Pinpoint the cell where the given text exists, returning its [X, Y] midpoint coordinate. 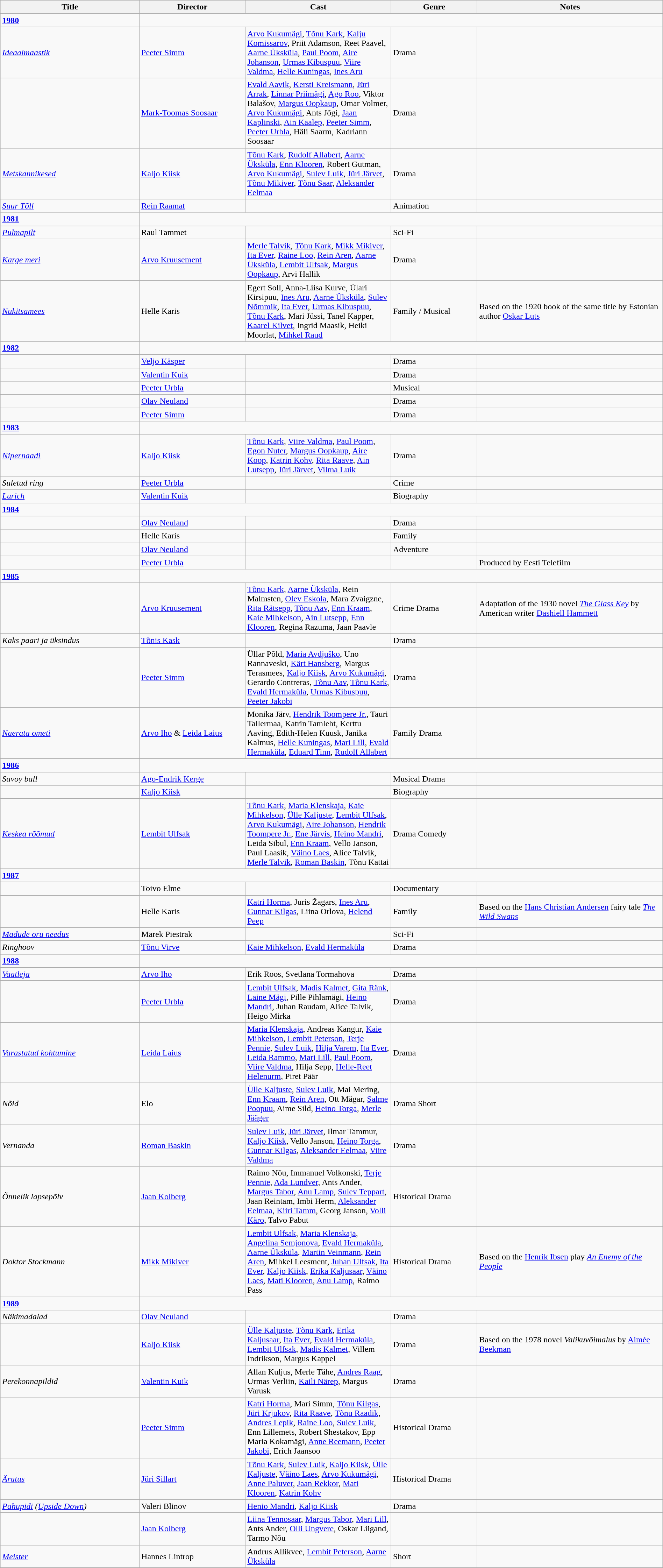
Valeri Blinov [192, 1506]
Tõnis Kask [192, 640]
Title [70, 7]
Ago-Endrik Kerge [192, 779]
Nipernaadi [70, 455]
1988 [70, 961]
Veljo Käsper [192, 361]
Musical [434, 388]
Adventure [434, 549]
Nukitsamees [70, 311]
Doktor Stockmann [70, 1262]
Erik Roos, Svetlana Tormahova [318, 974]
Arvo Iho & Leida Laius [192, 733]
Based on the 1920 book of the same title by Estonian author Oskar Luts [570, 311]
Mikk Mikiver [192, 1262]
Nõid [70, 1103]
Sulev Luik, Jüri Järvet, Ilmar Tammur, Kaljo Kiisk, Vello Janson, Heino Torga, Gunnar Kilgas, Aleksander Eelmaa, Viire Valdma [318, 1145]
Kaks paari ja üksindus [70, 640]
1981 [70, 219]
Leida Laius [192, 1052]
Õnnelik lapsepõlv [70, 1196]
Metskannikesed [70, 174]
Suur Tõll [70, 206]
Crime [434, 483]
Henio Mandri, Kaljo Kiisk [318, 1506]
Varastatud kohtumine [70, 1052]
Pahupidi (Upside Down) [70, 1506]
Madude oru needus [70, 934]
Savoy ball [70, 779]
Vernanda [70, 1145]
Pulmapilt [70, 232]
Kaie Mihkelson, Evald Hermaküla [318, 947]
Elo [192, 1103]
1984 [70, 509]
Tõnu Kark, Sulev Luik, Kaljo Kiisk, Ülle Kaljuste, Väino Laes, Arvo Kukumägi, Anne Paluver, Jaan Rekkor, Mati Klooren, Katrin Kohv [318, 1478]
Ülle Kaljuste, Tõnu Kark, Erika Kaljusaar, Ita Ever, Evald Hermaküla, Lembit Ulfsak, Madis Kalmet, Villem Indrikson, Margus Kappel [318, 1344]
Based on the Hans Christian Andersen fairy tale The Wild Swans [570, 911]
Musical Drama [434, 779]
Family Drama [434, 733]
Lembit Ulfsak, Madis Kalmet, Gita Ränk, Laine Mägi, Pille Pihlamägi, Heino Mandri, Juhan Raudam, Alice Talvik, Heigo Mirka [318, 1001]
1982 [70, 348]
Äratus [70, 1478]
Documentary [434, 889]
Drama Short [434, 1103]
Karge meri [70, 260]
Adaptation of the 1930 novel The Glass Key by American writer Dashiell Hammett [570, 608]
Naerata ometi [70, 733]
Raul Tammet [192, 232]
Allan Kuljus, Merle Tähe, Andres Raag, Urmas Verliin, Kaili Närep, Margus Varusk [318, 1381]
Jüri Sillart [192, 1478]
Keskea rõõmud [70, 834]
Hannes Lintrop [192, 1556]
1989 [70, 1304]
Drama Comedy [434, 834]
Director [192, 7]
Merle Talvik, Tõnu Kark, Mikk Mikiver, Ita Ever, Raine Loo, Rein Aren, Aarne Üksküla, Lembit Ulfsak, Margus Oopkaup, Arvi Hallik [318, 260]
Genre [434, 7]
Animation [434, 206]
Family / Musical [434, 311]
Crime Drama [434, 608]
Lurich [70, 496]
Lembit Ulfsak [192, 834]
Rein Raamat [192, 206]
Katri Horma, Juris Žagars, Ines Aru, Gunnar Kilgas, Liina Orlova, Helend Peep [318, 911]
Tõnu Kark, Viire Valdma, Paul Poom, Egon Nuter, Margus Oopkaup, Aire Koop, Katrin Kohv, Rita Raave, Ain Lutsepp, Jüri Järvet, Vilma Luik [318, 455]
Ülle Kaljuste, Sulev Luik, Mai Mering, Enn Kraam, Rein Aren, Ott Mägar, Salme Poopuu, Aime Sild, Heino Torga, Merle Jääger [318, 1103]
Marek Piestrak [192, 934]
Based on the 1978 novel Valikuvõimalus by Aimée Beekman [570, 1344]
Perekonnapildid [70, 1381]
Ideaalmaastik [70, 52]
Based on the Henrik Ibsen play An Enemy of the People [570, 1262]
Roman Baskin [192, 1145]
Ringhoov [70, 947]
Mark-Toomas Soosaar [192, 113]
Toivo Elme [192, 889]
Arvo Iho [192, 974]
1987 [70, 875]
Andrus Allikvee, Lembit Peterson, Aarne Üksküla [318, 1556]
Short [434, 1556]
Produced by Eesti Telefilm [570, 563]
1985 [70, 576]
Vaatleja [70, 974]
Notes [570, 7]
Cast [318, 7]
Liina Tennosaar, Margus Tabor, Mari Lill, Ants Ander, Olli Ungvere, Oskar Liigand, Tarmo Nõu [318, 1529]
1980 [70, 20]
Suletud ring [70, 483]
Tõnu Virve [192, 947]
Näkimadalad [70, 1317]
1983 [70, 428]
Meister [70, 1556]
1986 [70, 765]
